Pinpoint the cell where the given text exists, returning its [X, Y] midpoint coordinate. 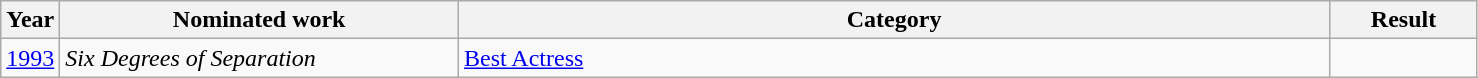
Category [894, 20]
1993 [30, 58]
Best Actress [894, 58]
Year [30, 20]
Six Degrees of Separation [260, 58]
Nominated work [260, 20]
Result [1404, 20]
